Identify which cell holds the provided text, then report its (x, y) central coordinate. 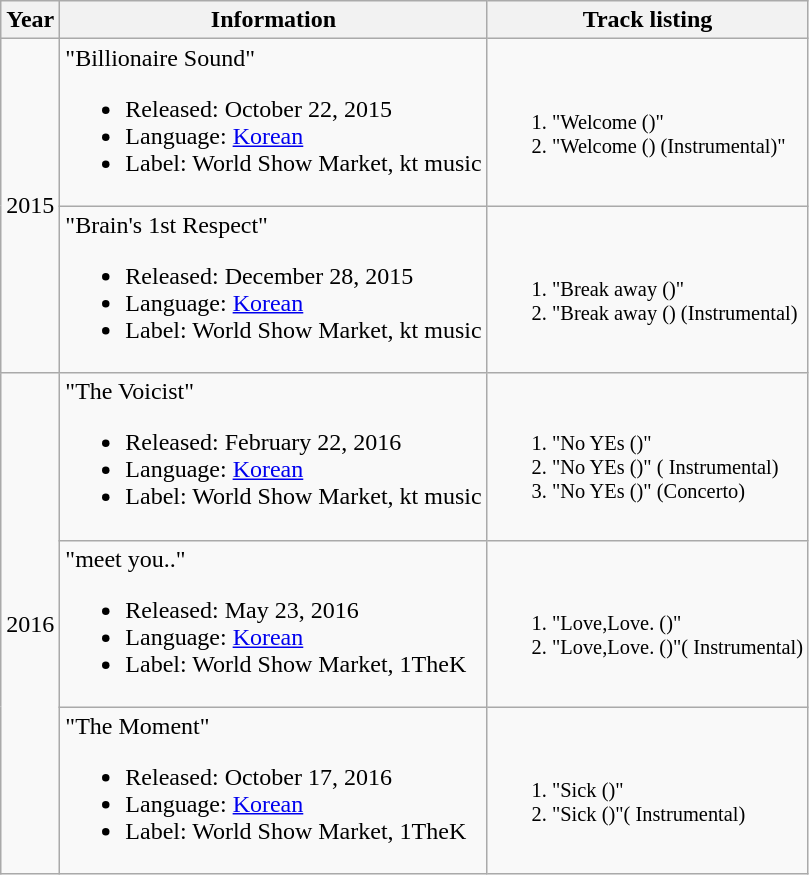
"The Moment"Released: October 17, 2016Language: KoreanLabel: World Show Market, 1TheK (274, 790)
Year (30, 20)
"Welcome ()""Welcome () (Instrumental)" (648, 122)
"The Voicist"Released: February 22, 2016Language: KoreanLabel: World Show Market, kt music (274, 456)
Track listing (648, 20)
"Break away ()""Break away () (Instrumental) (648, 290)
"Brain's 1st Respect"Released: December 28, 2015Language: KoreanLabel: World Show Market, kt music (274, 290)
"Sick ()""Sick ()"( Instrumental) (648, 790)
2015 (30, 206)
"Love,Love. ()""Love,Love. ()"( Instrumental) (648, 624)
"No YEs ()""No YEs ()" ( Instrumental)"No YEs ()" (Concerto) (648, 456)
2016 (30, 624)
"Billionaire Sound"Released: October 22, 2015Language: KoreanLabel: World Show Market, kt music (274, 122)
Information (274, 20)
"meet you.."Released: May 23, 2016Language: KoreanLabel: World Show Market, 1TheK (274, 624)
